Return the [X, Y] coordinate for the center point of the cell that contains the specified text.  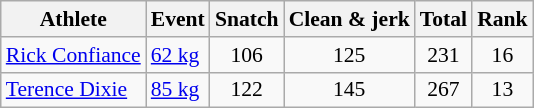
106 [247, 55]
125 [350, 55]
Event [178, 19]
Snatch [247, 19]
Athlete [74, 19]
Terence Dixie [74, 90]
Total [444, 19]
Rank [502, 19]
13 [502, 90]
85 kg [178, 90]
16 [502, 55]
122 [247, 90]
62 kg [178, 55]
145 [350, 90]
Rick Confiance [74, 55]
Clean & jerk [350, 19]
267 [444, 90]
231 [444, 55]
